Identify which cell holds the provided text, then report its (x, y) central coordinate. 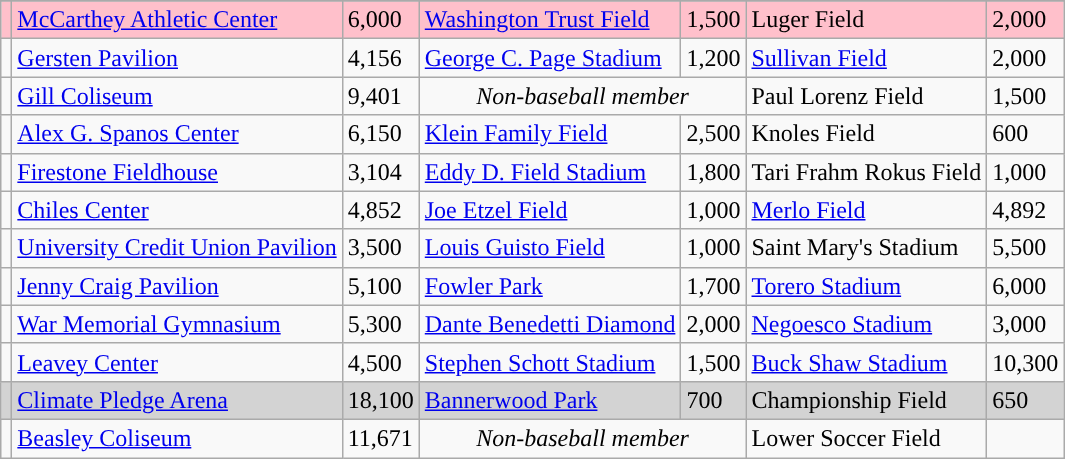
4,892 (1026, 210)
Alex G. Spanos Center (177, 134)
University Credit Union Pavilion (177, 248)
3,000 (1026, 324)
War Memorial Gymnasium (177, 324)
Dante Benedetti Diamond (550, 324)
Jenny Craig Pavilion (177, 286)
Firestone Fieldhouse (177, 172)
4,156 (380, 58)
Sullivan Field (866, 58)
George C. Page Stadium (550, 58)
5,300 (380, 324)
Klein Family Field (550, 134)
Chiles Center (177, 210)
Louis Guisto Field (550, 248)
Joe Etzel Field (550, 210)
Merlo Field (866, 210)
Gersten Pavilion (177, 58)
Saint Mary's Stadium (866, 248)
Paul Lorenz Field (866, 96)
Tari Frahm Rokus Field (866, 172)
Negoesco Stadium (866, 324)
Leavey Center (177, 362)
4,500 (380, 362)
3,500 (380, 248)
1,800 (714, 172)
Luger Field (866, 20)
Fowler Park (550, 286)
4,852 (380, 210)
1,700 (714, 286)
5,500 (1026, 248)
2,500 (714, 134)
3,104 (380, 172)
18,100 (380, 400)
Bannerwood Park (550, 400)
5,100 (380, 286)
Washington Trust Field (550, 20)
Championship Field (866, 400)
Lower Soccer Field (866, 438)
1,200 (714, 58)
6,150 (380, 134)
Climate Pledge Arena (177, 400)
Gill Coliseum (177, 96)
Stephen Schott Stadium (550, 362)
700 (714, 400)
Torero Stadium (866, 286)
Eddy D. Field Stadium (550, 172)
Knoles Field (866, 134)
10,300 (1026, 362)
600 (1026, 134)
650 (1026, 400)
Beasley Coliseum (177, 438)
9,401 (380, 96)
11,671 (380, 438)
McCarthey Athletic Center (177, 20)
Buck Shaw Stadium (866, 362)
